Return the [x, y] coordinate for the center point of the cell that contains the specified text.  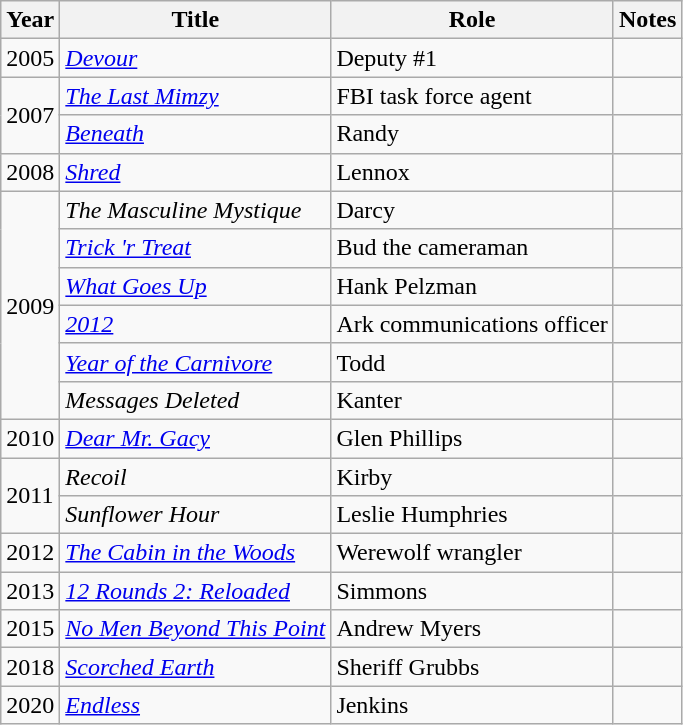
Sheriff Grubbs [472, 667]
The Last Mimzy [196, 96]
Glen Phillips [472, 438]
Dear Mr. Gacy [196, 438]
Recoil [196, 477]
Devour [196, 58]
2013 [30, 591]
2018 [30, 667]
Year [30, 20]
Werewolf wrangler [472, 553]
Shred [196, 172]
2010 [30, 438]
Jenkins [472, 705]
Beneath [196, 134]
Scorched Earth [196, 667]
Lennox [472, 172]
Sunflower Hour [196, 515]
Deputy #1 [472, 58]
2005 [30, 58]
Ark communications officer [472, 324]
2015 [30, 629]
2009 [30, 305]
Kirby [472, 477]
2011 [30, 496]
Simmons [472, 591]
12 Rounds 2: Reloaded [196, 591]
Notes [647, 20]
Year of the Carnivore [196, 362]
2007 [30, 115]
The Cabin in the Woods [196, 553]
Title [196, 20]
Darcy [472, 210]
Hank Pelzman [472, 286]
Leslie Humphries [472, 515]
What Goes Up [196, 286]
Andrew Myers [472, 629]
2020 [30, 705]
FBI task force agent [472, 96]
Randy [472, 134]
2008 [30, 172]
Endless [196, 705]
Role [472, 20]
The Masculine Mystique [196, 210]
Bud the cameraman [472, 248]
No Men Beyond This Point [196, 629]
Todd [472, 362]
Kanter [472, 400]
Messages Deleted [196, 400]
Trick 'r Treat [196, 248]
